Search for the cell housing the specified text and yield its [x, y] center coordinate. 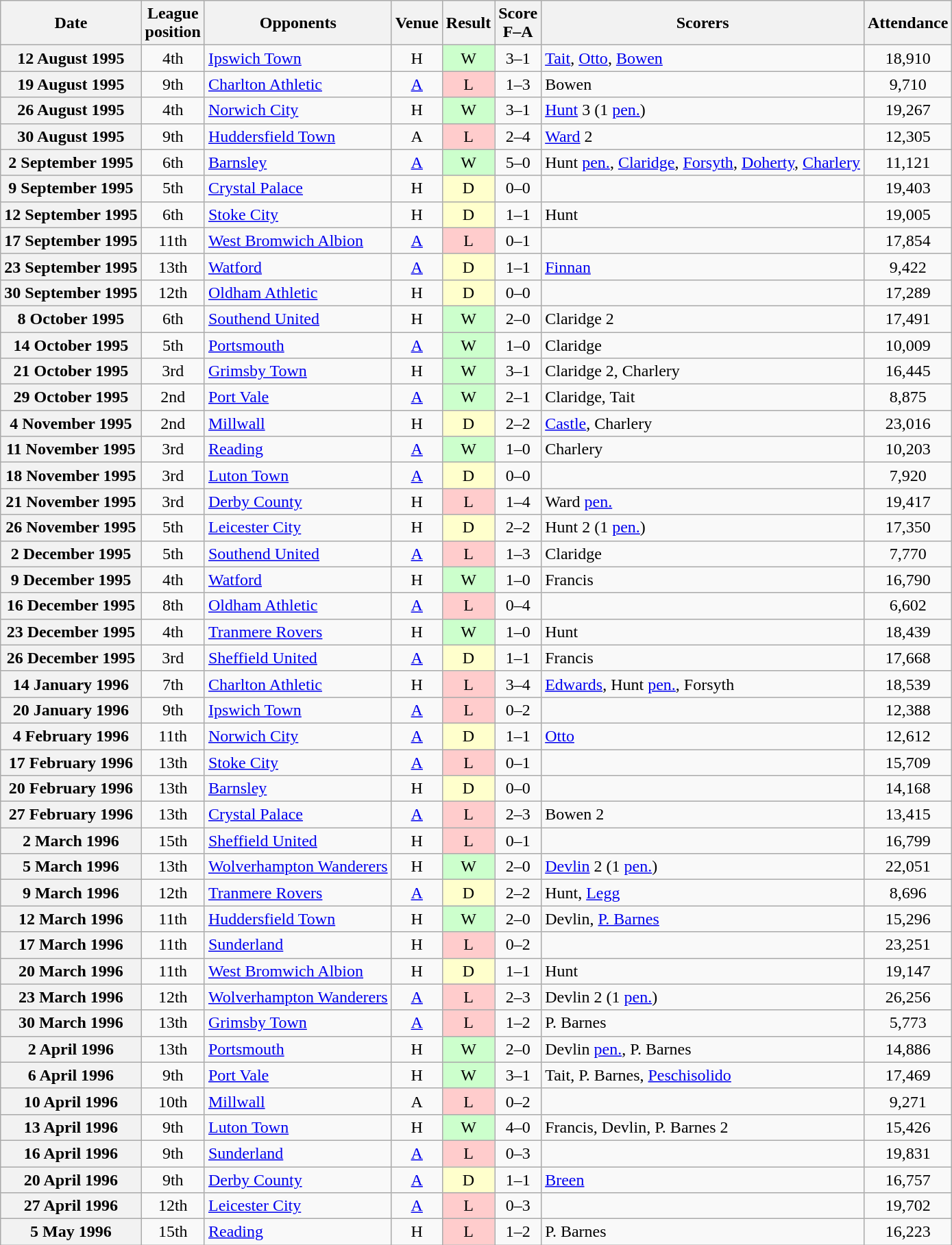
Opponents [297, 23]
Charlery [703, 449]
Hunt, Legg [703, 893]
4 November 1995 [71, 423]
Leagueposition [173, 23]
20 February 1996 [71, 789]
26,256 [907, 997]
16 April 1996 [71, 1153]
15,709 [907, 763]
27 April 1996 [71, 1206]
Hunt 3 (1 pen.) [703, 110]
16,790 [907, 580]
30 March 1996 [71, 1023]
12,612 [907, 736]
6,602 [907, 606]
9,271 [907, 1101]
15,296 [907, 919]
Otto [703, 736]
10 April 1996 [71, 1101]
17,854 [907, 241]
5 May 1996 [71, 1232]
19,403 [907, 188]
17,491 [907, 319]
16,223 [907, 1232]
12 September 1995 [71, 214]
18,539 [907, 684]
17,289 [907, 293]
10th [173, 1101]
6 April 1996 [71, 1075]
2–4 [518, 136]
20 March 1996 [71, 971]
2 December 1995 [71, 554]
20 April 1996 [71, 1179]
17 September 1995 [71, 241]
9 December 1995 [71, 580]
18,910 [907, 58]
Hunt pen., Claridge, Forsyth, Doherty, Charlery [703, 162]
17,668 [907, 658]
2 September 1995 [71, 162]
12,305 [907, 136]
Claridge 2 [703, 319]
Bowen [703, 84]
8th [173, 606]
Hunt 2 (1 pen.) [703, 528]
19,005 [907, 214]
7,770 [907, 554]
12 August 1995 [71, 58]
14,886 [907, 1049]
29 October 1995 [71, 397]
Result [468, 23]
Edwards, Hunt pen., Forsyth [703, 684]
Devlin, P. Barnes [703, 919]
12 March 1996 [71, 919]
19,831 [907, 1153]
2 April 1996 [71, 1049]
Venue [417, 23]
19 August 1995 [71, 84]
5,773 [907, 1023]
5–0 [518, 162]
22,051 [907, 867]
Attendance [907, 23]
Tait, Otto, Bowen [703, 58]
1–4 [518, 502]
9,422 [907, 267]
14,168 [907, 789]
0–4 [518, 606]
21 October 1995 [71, 371]
20 January 1996 [71, 710]
16,757 [907, 1179]
23,016 [907, 423]
2–1 [518, 397]
2 March 1996 [71, 841]
Scorers [703, 23]
13,415 [907, 815]
27 February 1996 [71, 815]
30 August 1995 [71, 136]
26 August 1995 [71, 110]
17 March 1996 [71, 945]
17 February 1996 [71, 763]
Date [71, 23]
Claridge 2, Charlery [703, 371]
Ward pen. [703, 502]
Castle, Charlery [703, 423]
23 December 1995 [71, 632]
4 February 1996 [71, 736]
9,710 [907, 84]
Bowen 2 [703, 815]
Francis, Devlin, P. Barnes 2 [703, 1127]
26 November 1995 [71, 528]
ScoreF–A [518, 23]
5 March 1996 [71, 867]
17,350 [907, 528]
21 November 1995 [71, 502]
15,426 [907, 1127]
19,702 [907, 1206]
26 December 1995 [71, 658]
7,920 [907, 476]
9 March 1996 [71, 893]
16,799 [907, 841]
16,445 [907, 371]
8,696 [907, 893]
Breen [703, 1179]
Devlin pen., P. Barnes [703, 1049]
3–4 [518, 684]
Finnan [703, 267]
11 November 1995 [71, 449]
23,251 [907, 945]
14 October 1995 [71, 345]
16 December 1995 [71, 606]
4–0 [518, 1127]
13 April 1996 [71, 1127]
19,417 [907, 502]
17,469 [907, 1075]
Tait, P. Barnes, Peschisolido [703, 1075]
Ward 2 [703, 136]
10,009 [907, 345]
30 September 1995 [71, 293]
18 November 1995 [71, 476]
Claridge, Tait [703, 397]
8 October 1995 [71, 319]
18,439 [907, 632]
12,388 [907, 710]
9 September 1995 [71, 188]
23 September 1995 [71, 267]
7th [173, 684]
14 January 1996 [71, 684]
19,147 [907, 971]
11,121 [907, 162]
10,203 [907, 449]
19,267 [907, 110]
23 March 1996 [71, 997]
8,875 [907, 397]
